Locate the cell with the specified text and output its [x, y] center coordinate. 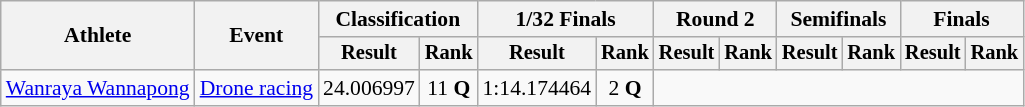
Wanraya Wannapong [98, 88]
Round 2 [716, 19]
Semifinals [838, 19]
2 Q [625, 88]
24.006997 [369, 88]
1:14.174464 [538, 88]
1/32 Finals [566, 19]
Event [256, 36]
Athlete [98, 36]
Finals [962, 19]
Drone racing [256, 88]
11 Q [449, 88]
Classification [398, 19]
